Pinpoint the cell where the given text exists, returning its (x, y) midpoint coordinate. 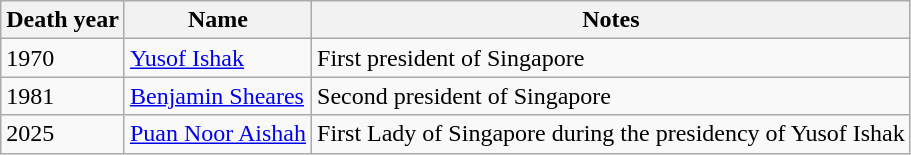
1981 (63, 96)
Death year (63, 20)
2025 (63, 134)
Benjamin Sheares (218, 96)
1970 (63, 58)
First Lady of Singapore during the presidency of Yusof Ishak (612, 134)
First president of Singapore (612, 58)
Second president of Singapore (612, 96)
Name (218, 20)
Puan Noor Aishah (218, 134)
Notes (612, 20)
Yusof Ishak (218, 58)
